Identify which cell holds the provided text, then report its (X, Y) central coordinate. 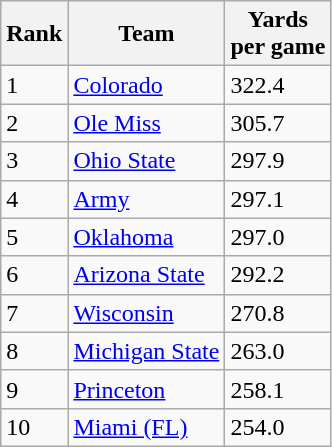
7 (34, 313)
Colorado (146, 85)
292.2 (278, 275)
270.8 (278, 313)
263.0 (278, 351)
3 (34, 161)
297.9 (278, 161)
4 (34, 199)
9 (34, 389)
254.0 (278, 427)
1 (34, 85)
Arizona State (146, 275)
Oklahoma (146, 237)
297.0 (278, 237)
2 (34, 123)
258.1 (278, 389)
5 (34, 237)
322.4 (278, 85)
Yardsper game (278, 34)
Team (146, 34)
305.7 (278, 123)
Rank (34, 34)
Princeton (146, 389)
Ole Miss (146, 123)
Michigan State (146, 351)
8 (34, 351)
297.1 (278, 199)
Ohio State (146, 161)
6 (34, 275)
Miami (FL) (146, 427)
Army (146, 199)
Wisconsin (146, 313)
10 (34, 427)
